Capture the cell that displays the provided text and extract its [X, Y] central coordinate. 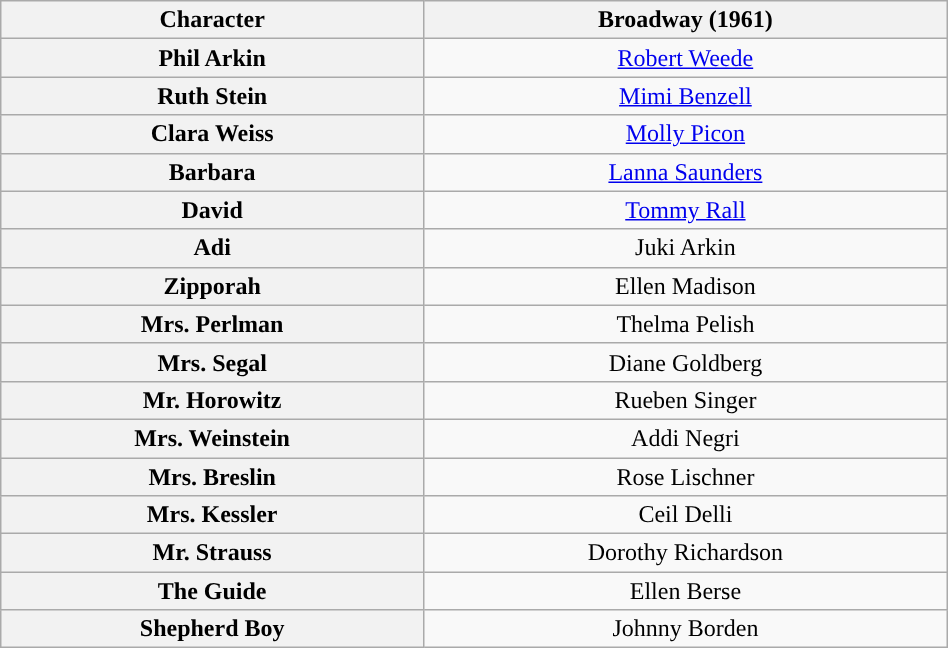
Tommy Rall [686, 210]
Zipporah [212, 286]
Clara Weiss [212, 134]
Mrs. Perlman [212, 324]
Ruth Stein [212, 96]
Mrs. Kessler [212, 515]
Shepherd Boy [212, 629]
Ceil Delli [686, 515]
Mr. Strauss [212, 553]
Broadway (1961) [686, 20]
Mrs. Segal [212, 362]
Character [212, 20]
Mimi Benzell [686, 96]
Rose Lischner [686, 477]
Adi [212, 248]
Dorothy Richardson [686, 553]
Rueben Singer [686, 400]
Molly Picon [686, 134]
Ellen Madison [686, 286]
Mrs. Breslin [212, 477]
Ellen Berse [686, 591]
The Guide [212, 591]
Addi Negri [686, 438]
Robert Weede [686, 58]
Johnny Borden [686, 629]
Lanna Saunders [686, 172]
Barbara [212, 172]
David [212, 210]
Diane Goldberg [686, 362]
Thelma Pelish [686, 324]
Juki Arkin [686, 248]
Phil Arkin [212, 58]
Mr. Horowitz [212, 400]
Mrs. Weinstein [212, 438]
